Provide the (X, Y) coordinate of the cell's center where the given text is located.  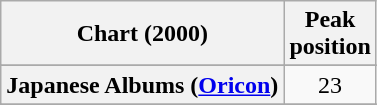
Chart (2000) (142, 34)
23 (330, 85)
Japanese Albums (Oricon) (142, 85)
Peakposition (330, 34)
